Scan for the cell matching the given text and deliver its [X, Y] coordinate at center. 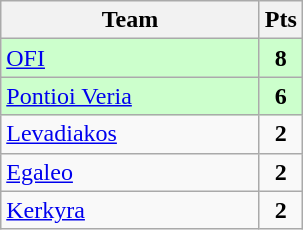
Egaleo [130, 172]
8 [280, 58]
Levadiakos [130, 134]
6 [280, 96]
Pts [280, 20]
Team [130, 20]
OFI [130, 58]
Kerkyra [130, 210]
Pontioi Veria [130, 96]
